Locate the cell with the specified text and output its [X, Y] center coordinate. 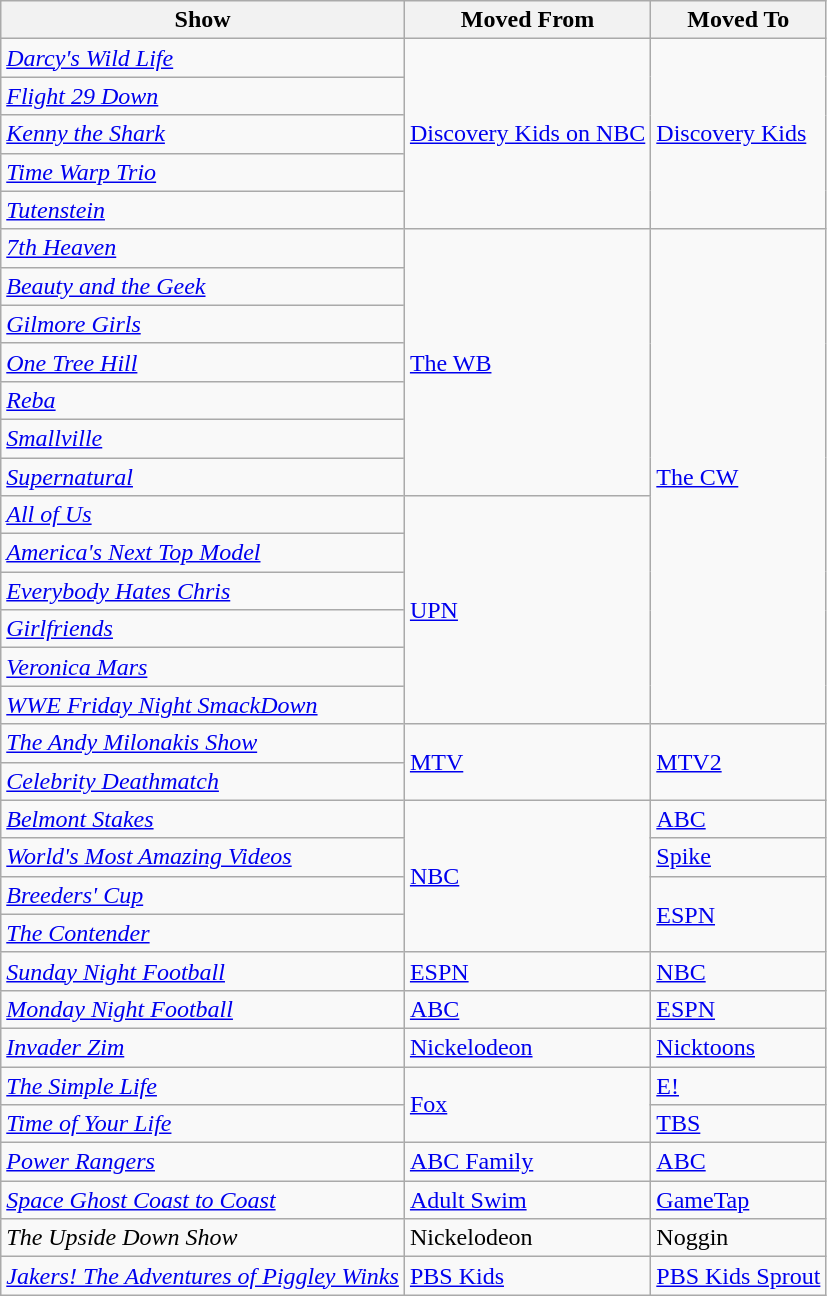
Monday Night Football [203, 1009]
PBS Kids Sprout [738, 1276]
Sunday Night Football [203, 971]
The Upside Down Show [203, 1238]
The CW [738, 476]
Jakers! The Adventures of Piggley Winks [203, 1276]
PBS Kids [527, 1276]
All of Us [203, 515]
TBS [738, 1124]
The Contender [203, 933]
GameTap [738, 1200]
Girlfriends [203, 629]
Invader Zim [203, 1047]
America's Next Top Model [203, 553]
Darcy's Wild Life [203, 58]
E! [738, 1085]
Reba [203, 400]
Time of Your Life [203, 1124]
Fox [527, 1104]
MTV [527, 762]
Adult Swim [527, 1200]
Nicktoons [738, 1047]
Show [203, 20]
Discovery Kids [738, 134]
Noggin [738, 1238]
Tutenstein [203, 210]
Breeders' Cup [203, 895]
Power Rangers [203, 1162]
Discovery Kids on NBC [527, 134]
Flight 29 Down [203, 96]
One Tree Hill [203, 362]
Celebrity Deathmatch [203, 781]
World's Most Amazing Videos [203, 857]
7th Heaven [203, 248]
Kenny the Shark [203, 134]
Smallville [203, 438]
Gilmore Girls [203, 324]
WWE Friday Night SmackDown [203, 705]
Spike [738, 857]
UPN [527, 610]
The Simple Life [203, 1085]
The WB [527, 362]
Space Ghost Coast to Coast [203, 1200]
Moved From [527, 20]
Beauty and the Geek [203, 286]
Moved To [738, 20]
The Andy Milonakis Show [203, 743]
MTV2 [738, 762]
Belmont Stakes [203, 819]
Supernatural [203, 477]
ABC Family [527, 1162]
Everybody Hates Chris [203, 591]
Veronica Mars [203, 667]
Time Warp Trio [203, 172]
